Identify which cell holds the provided text, then report its (x, y) central coordinate. 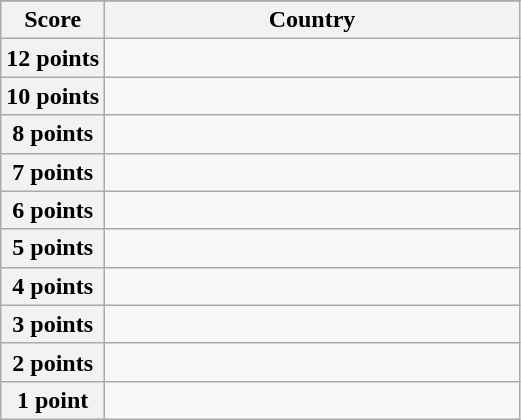
Country (312, 20)
2 points (53, 362)
4 points (53, 286)
10 points (53, 96)
8 points (53, 134)
3 points (53, 324)
1 point (53, 400)
6 points (53, 210)
Score (53, 20)
5 points (53, 248)
12 points (53, 58)
7 points (53, 172)
